Extract the (x, y) coordinate from the center of the cell holding the provided text.  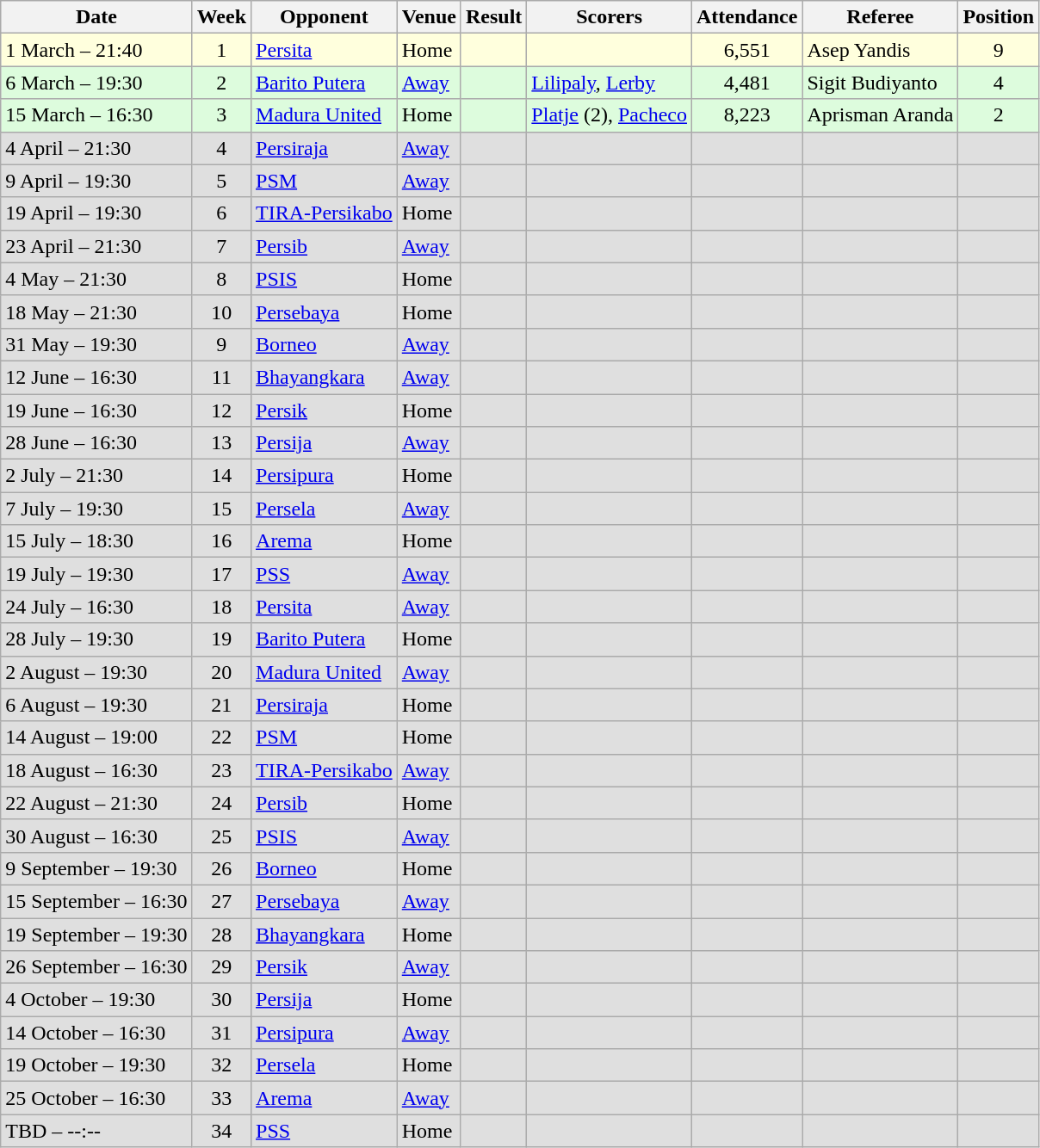
22 (221, 738)
Result (493, 17)
6,551 (747, 50)
15 March – 16:30 (96, 115)
28 (221, 934)
28 July – 19:30 (96, 639)
26 (221, 868)
16 (221, 541)
22 August – 21:30 (96, 803)
33 (221, 1098)
4 April – 21:30 (96, 148)
Referee (880, 17)
31 (221, 1033)
19 July – 19:30 (96, 574)
Aprisman Aranda (880, 115)
7 (221, 246)
10 (221, 312)
TBD – --:-- (96, 1131)
19 April – 19:30 (96, 213)
15 (221, 509)
Lilipaly, Lerby (610, 83)
12 (221, 410)
19 (221, 639)
17 (221, 574)
13 (221, 443)
24 July – 16:30 (96, 607)
23 April – 21:30 (96, 246)
34 (221, 1131)
Opponent (325, 17)
9 September – 19:30 (96, 868)
7 July – 19:30 (96, 509)
18 August – 16:30 (96, 770)
Venue (429, 17)
15 July – 18:30 (96, 541)
11 (221, 377)
6 August – 19:30 (96, 705)
4 October – 19:30 (96, 1000)
2 August – 19:30 (96, 672)
1 March – 21:40 (96, 50)
28 June – 16:30 (96, 443)
19 October – 19:30 (96, 1065)
Attendance (747, 17)
30 (221, 1000)
19 June – 16:30 (96, 410)
15 September – 16:30 (96, 901)
26 September – 16:30 (96, 967)
8 (221, 279)
18 (221, 607)
30 August – 16:30 (96, 836)
9 April – 19:30 (96, 181)
31 May – 19:30 (96, 344)
1 (221, 50)
Asep Yandis (880, 50)
19 September – 19:30 (96, 934)
14 August – 19:00 (96, 738)
Position (999, 17)
Date (96, 17)
21 (221, 705)
6 (221, 213)
2 July – 21:30 (96, 476)
4,481 (747, 83)
6 March – 19:30 (96, 83)
Week (221, 17)
23 (221, 770)
18 May – 21:30 (96, 312)
27 (221, 901)
Scorers (610, 17)
4 May – 21:30 (96, 279)
8,223 (747, 115)
29 (221, 967)
5 (221, 181)
32 (221, 1065)
Sigit Budiyanto (880, 83)
3 (221, 115)
12 June – 16:30 (96, 377)
14 (221, 476)
25 October – 16:30 (96, 1098)
Platje (2), Pacheco (610, 115)
20 (221, 672)
25 (221, 836)
24 (221, 803)
14 October – 16:30 (96, 1033)
